For the text-containing cell, return its midpoint in [x, y] coordinate format. 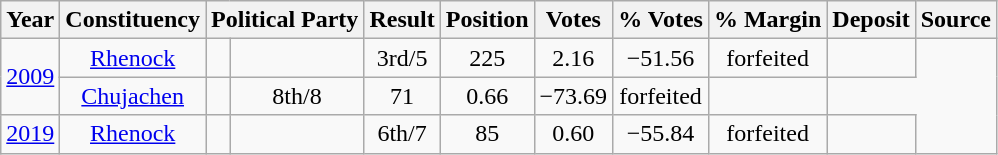
−73.69 [574, 96]
−55.84 [661, 134]
Year [30, 20]
225 [487, 58]
Political Party [285, 20]
−51.56 [661, 58]
2009 [30, 77]
Position [487, 20]
0.60 [574, 134]
85 [487, 134]
6th/7 [402, 134]
Deposit [871, 20]
0.66 [487, 96]
8th/8 [297, 96]
% Votes [661, 20]
71 [402, 96]
% Margin [767, 20]
Constituency [133, 20]
Result [402, 20]
3rd/5 [402, 58]
Chujachen [133, 96]
Votes [574, 20]
2019 [30, 134]
2.16 [574, 58]
Source [956, 20]
